Extract the (x, y) coordinate from the center of the cell holding the provided text.  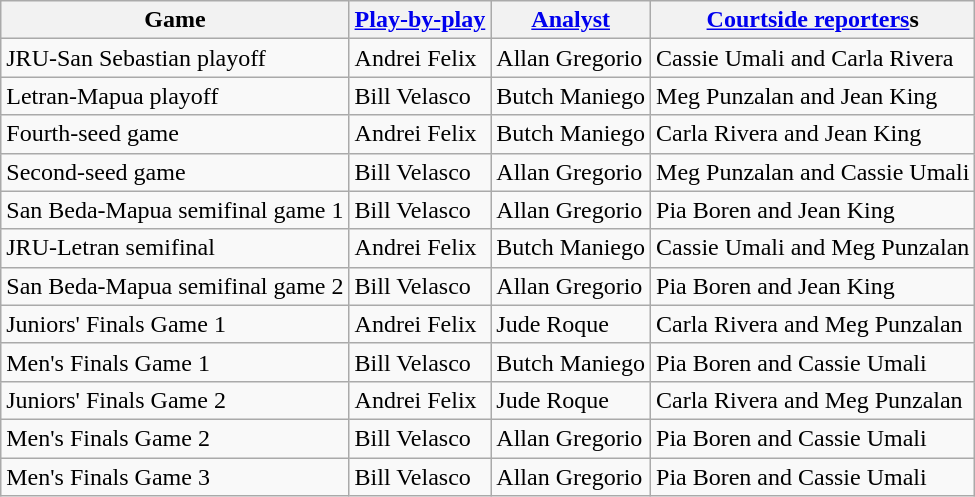
Play-by-play (420, 20)
Cassie Umali and Meg Punzalan (813, 248)
Men's Finals Game 3 (175, 477)
Meg Punzalan and Cassie Umali (813, 172)
Men's Finals Game 1 (175, 362)
Courtside reporterss (813, 20)
Men's Finals Game 2 (175, 438)
Fourth-seed game (175, 134)
JRU-San Sebastian playoff (175, 58)
Juniors' Finals Game 2 (175, 400)
San Beda-Mapua semifinal game 1 (175, 210)
Letran-Mapua playoff (175, 96)
Analyst (571, 20)
Game (175, 20)
JRU-Letran semifinal (175, 248)
Juniors' Finals Game 1 (175, 324)
San Beda-Mapua semifinal game 2 (175, 286)
Meg Punzalan and Jean King (813, 96)
Carla Rivera and Jean King (813, 134)
Cassie Umali and Carla Rivera (813, 58)
Second-seed game (175, 172)
